Identify which cell holds the provided text, then report its (x, y) central coordinate. 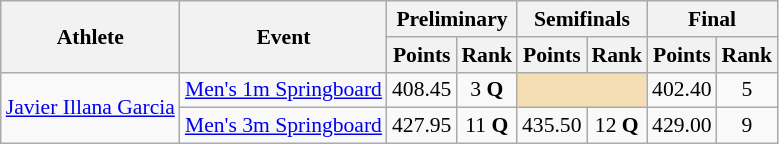
Men's 3m Springboard (284, 126)
429.00 (682, 126)
5 (748, 90)
427.95 (422, 126)
Javier Illana Garcia (90, 108)
11 Q (486, 126)
Semifinals (582, 19)
402.40 (682, 90)
9 (748, 126)
Athlete (90, 36)
Event (284, 36)
408.45 (422, 90)
435.50 (552, 126)
Preliminary (452, 19)
12 Q (616, 126)
Men's 1m Springboard (284, 90)
Final (712, 19)
3 Q (486, 90)
